Identify which cell holds the provided text, then report its [X, Y] central coordinate. 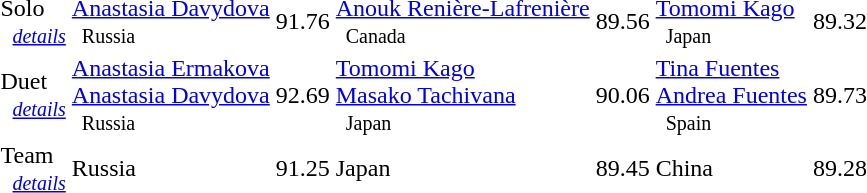
92.69 [302, 95]
Tomomi Kago Masako Tachivana Japan [462, 95]
Anastasia Ermakova Anastasia Davydova Russia [170, 95]
Tina Fuentes Andrea Fuentes Spain [731, 95]
90.06 [622, 95]
